From the cell containing the given text, extract its center point as [X, Y] coordinate. 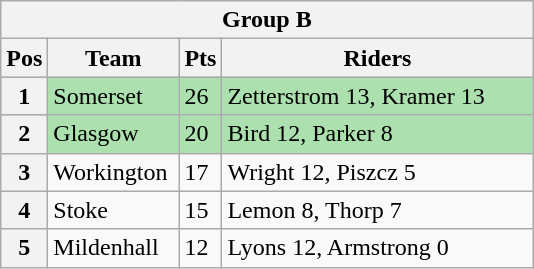
4 [24, 210]
5 [24, 248]
20 [200, 134]
1 [24, 96]
Zetterstrom 13, Kramer 13 [378, 96]
Pts [200, 58]
Bird 12, Parker 8 [378, 134]
Lemon 8, Thorp 7 [378, 210]
Workington [114, 172]
17 [200, 172]
Mildenhall [114, 248]
Wright 12, Piszcz 5 [378, 172]
Glasgow [114, 134]
Somerset [114, 96]
26 [200, 96]
12 [200, 248]
Lyons 12, Armstrong 0 [378, 248]
Riders [378, 58]
Group B [267, 20]
2 [24, 134]
15 [200, 210]
Stoke [114, 210]
3 [24, 172]
Pos [24, 58]
Team [114, 58]
